Return [x, y] of the center of cell containing provided text 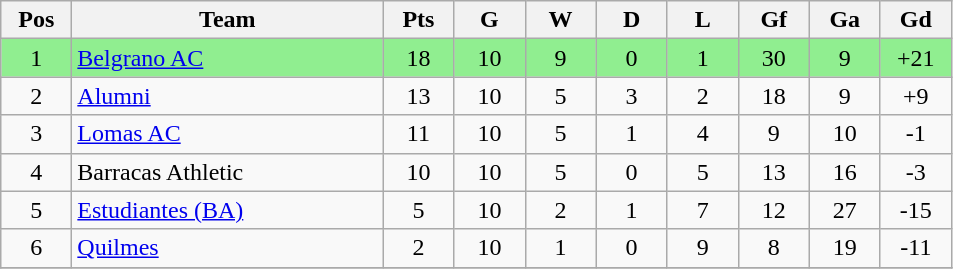
G [490, 20]
Barracas Athletic [228, 172]
L [702, 20]
16 [844, 172]
30 [774, 58]
Quilmes [228, 248]
8 [774, 248]
Gf [774, 20]
Alumni [228, 96]
11 [418, 134]
Team [228, 20]
+21 [916, 58]
6 [36, 248]
-3 [916, 172]
7 [702, 210]
12 [774, 210]
Belgrano AC [228, 58]
+9 [916, 96]
D [632, 20]
Estudiantes (BA) [228, 210]
Gd [916, 20]
W [560, 20]
Pos [36, 20]
19 [844, 248]
Lomas AC [228, 134]
-1 [916, 134]
Ga [844, 20]
27 [844, 210]
Pts [418, 20]
-11 [916, 248]
-15 [916, 210]
